Extract the (X, Y) coordinate from the center of the cell holding the provided text.  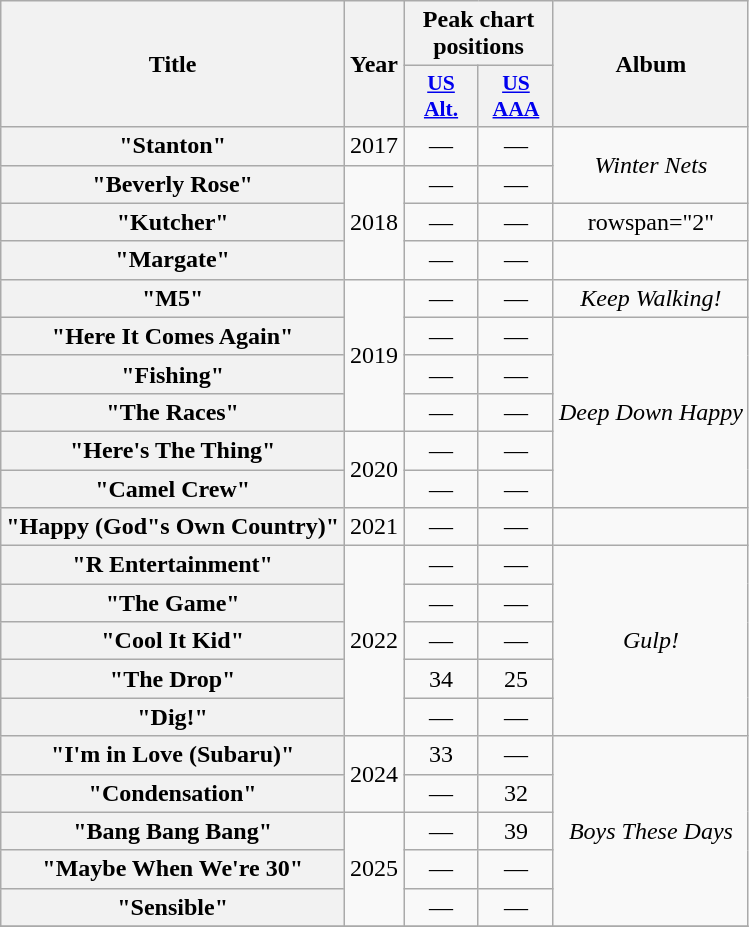
39 (516, 831)
"The Races" (173, 412)
2021 (374, 527)
"The Game" (173, 603)
33 (442, 755)
"Margate" (173, 260)
Album (650, 64)
Winter Nets (650, 165)
2020 (374, 469)
"I'm in Love (Subaru)" (173, 755)
"Condensation" (173, 793)
"Kutcher" (173, 222)
rowspan="2" (650, 222)
"Sensible" (173, 907)
"Stanton" (173, 146)
USAAA (516, 96)
Keep Walking! (650, 298)
"Cool It Kid" (173, 641)
2019 (374, 355)
2025 (374, 869)
"Maybe When We're 30" (173, 869)
Year (374, 64)
34 (442, 679)
2022 (374, 641)
"Here It Comes Again" (173, 336)
"Dig!" (173, 717)
"Camel Crew" (173, 489)
"Beverly Rose" (173, 184)
Peak chart positions (479, 34)
2024 (374, 774)
2017 (374, 146)
"R Entertainment" (173, 565)
Title (173, 64)
"Bang Bang Bang" (173, 831)
"Fishing" (173, 374)
Deep Down Happy (650, 412)
2018 (374, 222)
25 (516, 679)
"The Drop" (173, 679)
32 (516, 793)
"M5" (173, 298)
"Here's The Thing" (173, 450)
USAlt. (442, 96)
"Happy (God"s Own Country)" (173, 527)
Gulp! (650, 641)
Boys These Days (650, 831)
